Return (x, y) of the center of cell containing provided text 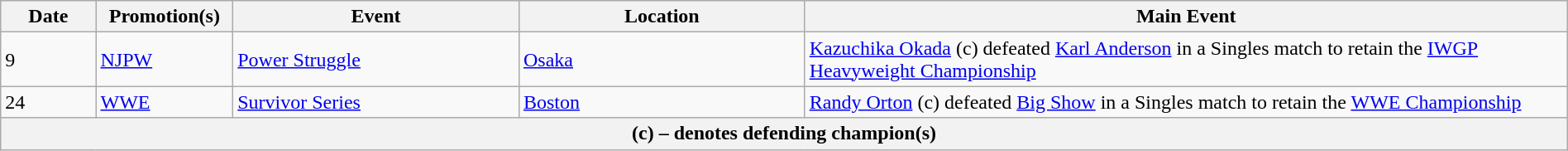
Power Struggle (376, 60)
(c) – denotes defending champion(s) (784, 134)
Event (376, 17)
24 (48, 102)
Boston (662, 102)
NJPW (165, 60)
Randy Orton (c) defeated Big Show in a Singles match to retain the WWE Championship (1186, 102)
Location (662, 17)
WWE (165, 102)
Survivor Series (376, 102)
9 (48, 60)
Osaka (662, 60)
Main Event (1186, 17)
Date (48, 17)
Kazuchika Okada (c) defeated Karl Anderson in a Singles match to retain the IWGP Heavyweight Championship (1186, 60)
Promotion(s) (165, 17)
